Pinpoint the cell where the given text exists, returning its (x, y) midpoint coordinate. 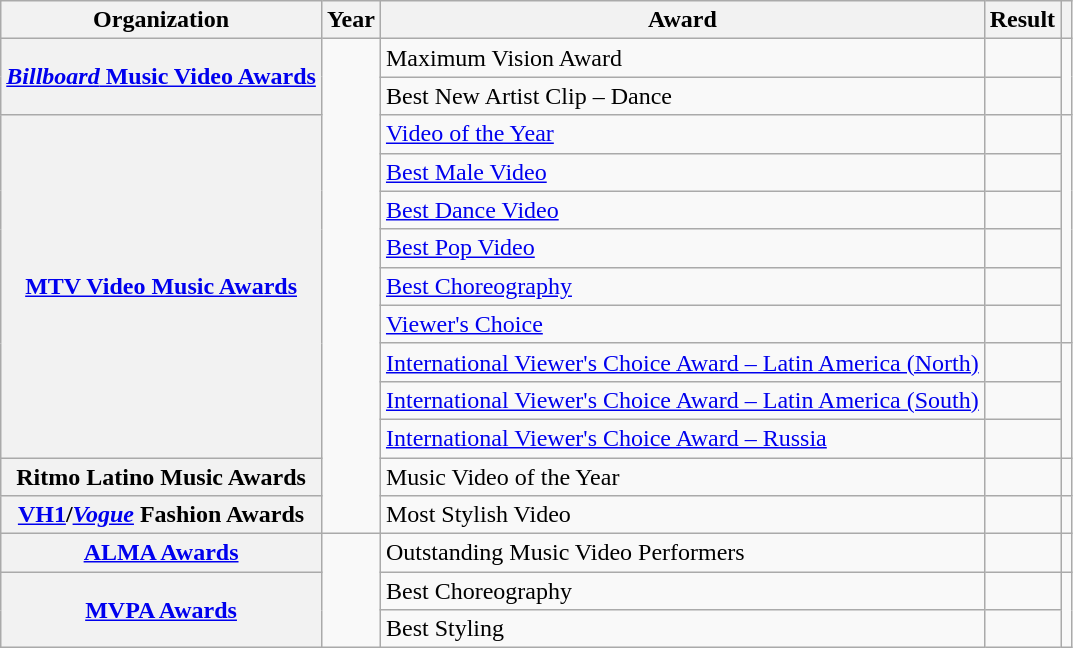
Best Styling (682, 629)
VH1/Vogue Fashion Awards (162, 515)
International Viewer's Choice Award – Russia (682, 438)
ALMA Awards (162, 553)
Best Male Video (682, 172)
Video of the Year (682, 134)
Billboard Music Video Awards (162, 77)
Best Dance Video (682, 210)
Organization (162, 20)
Maximum Vision Award (682, 58)
Outstanding Music Video Performers (682, 553)
Music Video of the Year (682, 477)
Ritmo Latino Music Awards (162, 477)
Viewer's Choice (682, 324)
Best Pop Video (682, 248)
Most Stylish Video (682, 515)
International Viewer's Choice Award – Latin America (South) (682, 400)
International Viewer's Choice Award – Latin America (North) (682, 362)
MVPA Awards (162, 610)
Award (682, 20)
Best New Artist Clip – Dance (682, 96)
Year (350, 20)
MTV Video Music Awards (162, 286)
Result (1022, 20)
